Find where the given text appears and provide that cell's center as [x, y] coordinate. 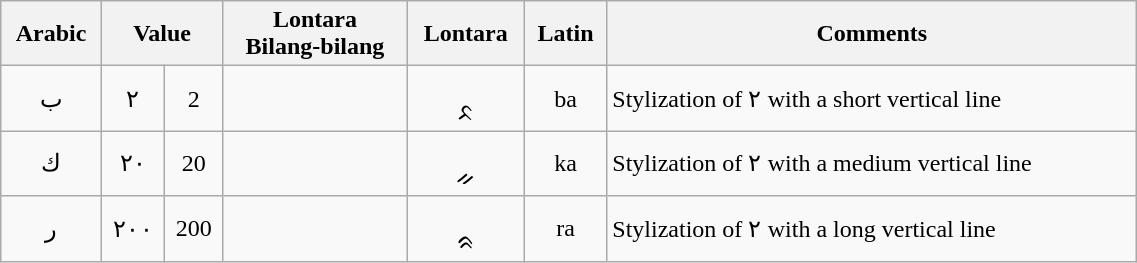
ᨑ [466, 228]
Stylization of ٢ with a medium vertical line [872, 164]
Comments [872, 34]
ba [566, 98]
٢٠٠ [132, 228]
Stylization of ٢ with a long vertical line [872, 228]
Stylization of ٢ with a short vertical line [872, 98]
Lontara [466, 34]
2 [194, 98]
ك [52, 164]
20 [194, 164]
LontaraBilang-bilang [315, 34]
ka [566, 164]
Arabic [52, 34]
ر [52, 228]
200 [194, 228]
٢٠ [132, 164]
٢ [132, 98]
Latin [566, 34]
ᨀ [466, 164]
Value [162, 34]
ra [566, 228]
ب [52, 98]
ᨅ [466, 98]
